For the text-containing cell, return its midpoint in [X, Y] coordinate format. 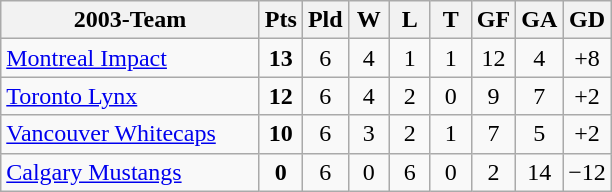
Toronto Lynx [130, 96]
13 [280, 58]
+8 [588, 58]
L [410, 20]
Pld [325, 20]
GF [493, 20]
Vancouver Whitecaps [130, 134]
T [450, 20]
9 [493, 96]
3 [368, 134]
Montreal Impact [130, 58]
10 [280, 134]
14 [540, 172]
2003-Team [130, 20]
Calgary Mustangs [130, 172]
Pts [280, 20]
−12 [588, 172]
GD [588, 20]
5 [540, 134]
W [368, 20]
GA [540, 20]
